Search for the cell housing the specified text and yield its [X, Y] center coordinate. 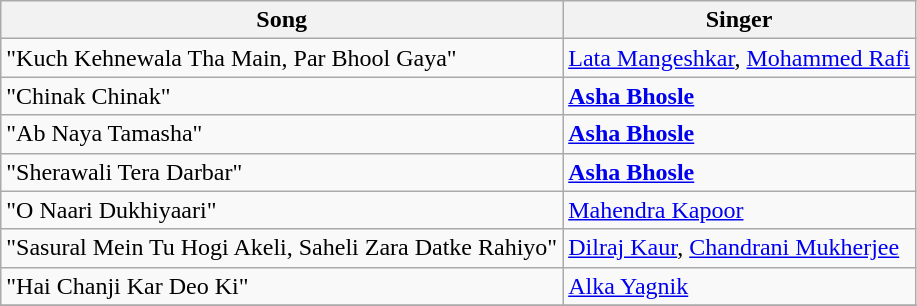
"Hai Chanji Kar Deo Ki" [282, 286]
"Sasural Mein Tu Hogi Akeli, Saheli Zara Datke Rahiyo" [282, 248]
"Kuch Kehnewala Tha Main, Par Bhool Gaya" [282, 58]
Dilraj Kaur, Chandrani Mukherjee [740, 248]
Mahendra Kapoor [740, 210]
Lata Mangeshkar, Mohammed Rafi [740, 58]
"Sherawali Tera Darbar" [282, 172]
Alka Yagnik [740, 286]
"Ab Naya Tamasha" [282, 134]
Singer [740, 20]
"Chinak Chinak" [282, 96]
"O Naari Dukhiyaari" [282, 210]
Song [282, 20]
